Extract the [X, Y] coordinate from the center of the cell holding the provided text.  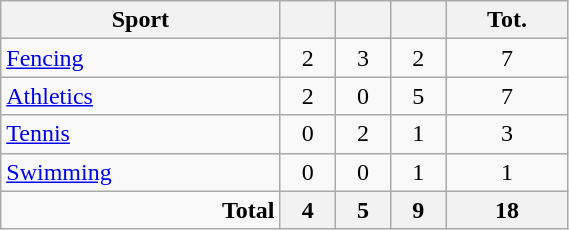
Tennis [140, 134]
9 [418, 210]
Fencing [140, 58]
Athletics [140, 96]
Tot. [507, 20]
18 [507, 210]
Total [140, 210]
Swimming [140, 172]
4 [308, 210]
Sport [140, 20]
